Determine the (X, Y) coordinate at the center of the cell enclosing the given text.  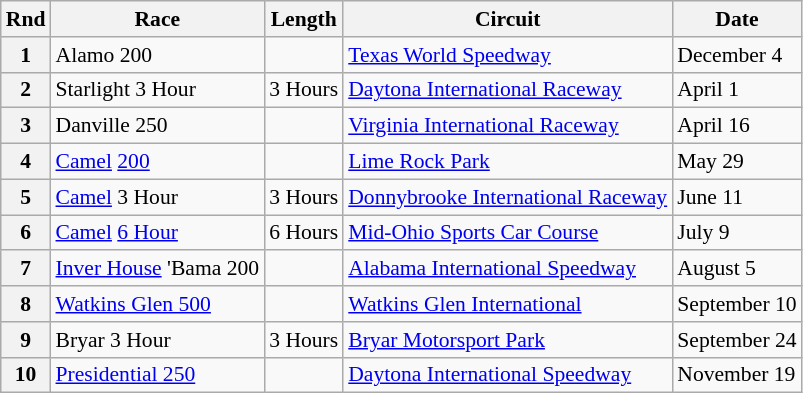
2 (26, 90)
Camel 200 (157, 162)
April 1 (736, 90)
Camel 3 Hour (157, 197)
Donnybrooke International Raceway (508, 197)
5 (26, 197)
September 24 (736, 340)
Daytona International Speedway (508, 375)
Watkins Glen International (508, 304)
Date (736, 19)
Starlight 3 Hour (157, 90)
Presidential 250 (157, 375)
July 9 (736, 233)
May 29 (736, 162)
4 (26, 162)
Watkins Glen 500 (157, 304)
December 4 (736, 55)
Alamo 200 (157, 55)
Mid-Ohio Sports Car Course (508, 233)
Inver House 'Bama 200 (157, 269)
April 16 (736, 126)
6 (26, 233)
Length (304, 19)
June 11 (736, 197)
Texas World Speedway (508, 55)
September 10 (736, 304)
1 (26, 55)
Circuit (508, 19)
Camel 6 Hour (157, 233)
9 (26, 340)
8 (26, 304)
Bryar 3 Hour (157, 340)
November 19 (736, 375)
Lime Rock Park (508, 162)
Danville 250 (157, 126)
Alabama International Speedway (508, 269)
10 (26, 375)
Bryar Motorsport Park (508, 340)
Virginia International Raceway (508, 126)
6 Hours (304, 233)
Rnd (26, 19)
7 (26, 269)
Race (157, 19)
August 5 (736, 269)
3 (26, 126)
Daytona International Raceway (508, 90)
